From the cell containing the given text, extract its center point as [X, Y] coordinate. 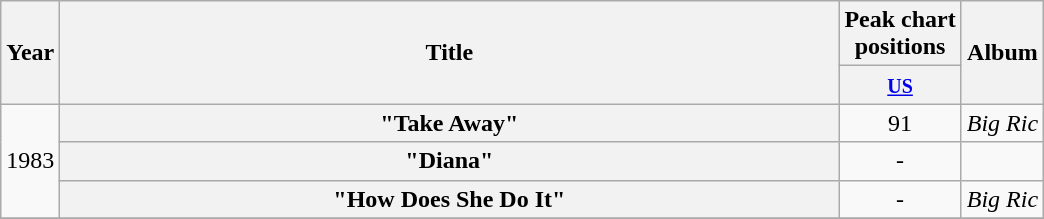
Year [30, 52]
Title [450, 52]
US [900, 85]
Peak chartpositions [900, 34]
"How Does She Do It" [450, 199]
"Diana" [450, 161]
1983 [30, 161]
Album [1002, 52]
91 [900, 123]
"Take Away" [450, 123]
